Identify which cell holds the provided text, then report its (x, y) central coordinate. 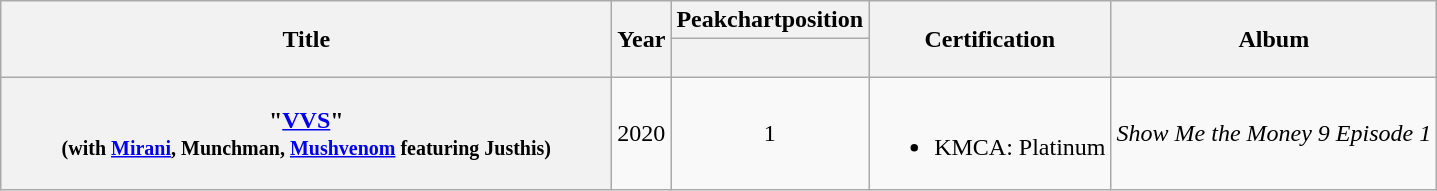
1 (770, 134)
Peakchartposition (770, 20)
Title (306, 39)
KMCA: Platinum (990, 134)
Year (642, 39)
2020 (642, 134)
"VVS"(with Mirani, Munchman, Mushvenom featuring Justhis) (306, 134)
Show Me the Money 9 Episode 1 (1274, 134)
Certification (990, 39)
Album (1274, 39)
